Output the [x, y] coordinate of the center of the cell containing the given text.  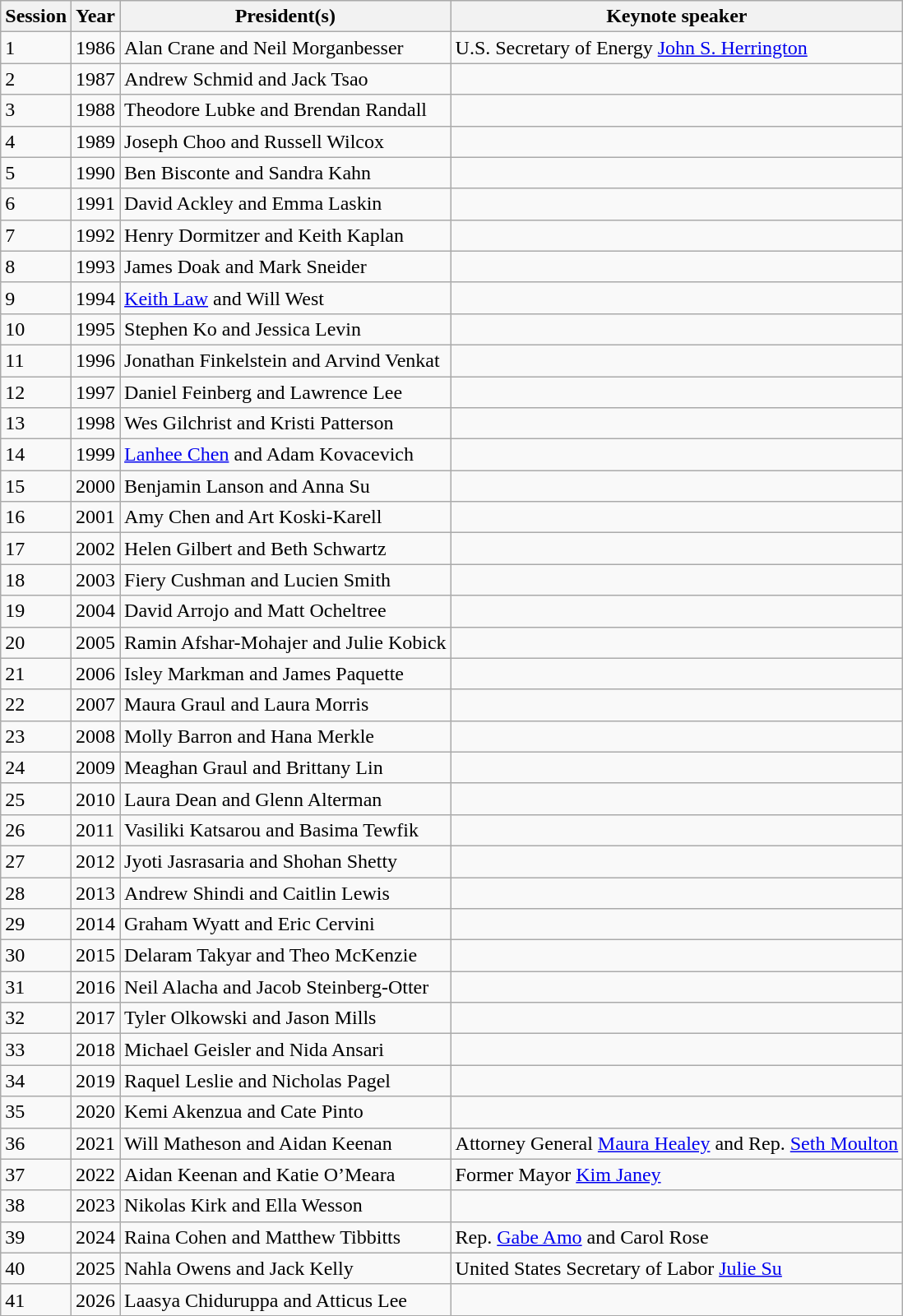
Delaram Takyar and Theo McKenzie [285, 956]
2011 [95, 830]
2001 [95, 517]
12 [36, 392]
Amy Chen and Art Koski-Karell [285, 517]
20 [36, 642]
14 [36, 455]
Vasiliki Katsarou and Basima Tewfik [285, 830]
36 [36, 1143]
2014 [95, 924]
1990 [95, 173]
1999 [95, 455]
2008 [95, 736]
2017 [95, 1018]
24 [36, 767]
19 [36, 611]
Raina Cohen and Matthew Tibbitts [285, 1237]
3 [36, 110]
1997 [95, 392]
Alan Crane and Neil Morganbesser [285, 48]
2006 [95, 674]
2003 [95, 580]
5 [36, 173]
35 [36, 1112]
2000 [95, 486]
2002 [95, 549]
18 [36, 580]
34 [36, 1081]
41 [36, 1300]
2024 [95, 1237]
7 [36, 235]
23 [36, 736]
2019 [95, 1081]
8 [36, 266]
1 [36, 48]
President(s) [285, 16]
17 [36, 549]
Helen Gilbert and Beth Schwartz [285, 549]
2004 [95, 611]
2 [36, 79]
Kemi Akenzua and Cate Pinto [285, 1112]
1992 [95, 235]
1994 [95, 298]
Tyler Olkowski and Jason Mills [285, 1018]
Nahla Owens and Jack Kelly [285, 1268]
15 [36, 486]
2009 [95, 767]
Henry Dormitzer and Keith Kaplan [285, 235]
2016 [95, 987]
Aidan Keenan and Katie O’Meara [285, 1175]
29 [36, 924]
2013 [95, 892]
Maura Graul and Laura Morris [285, 705]
United States Secretary of Labor Julie Su [677, 1268]
1991 [95, 204]
Stephen Ko and Jessica Levin [285, 329]
Nikolas Kirk and Ella Wesson [285, 1206]
39 [36, 1237]
James Doak and Mark Sneider [285, 266]
1989 [95, 141]
David Arrojo and Matt Ocheltree [285, 611]
2025 [95, 1268]
33 [36, 1050]
Graham Wyatt and Eric Cervini [285, 924]
2005 [95, 642]
Michael Geisler and Nida Ansari [285, 1050]
Laasya Chiduruppa and Atticus Lee [285, 1300]
Lanhee Chen and Adam Kovacevich [285, 455]
1996 [95, 360]
Jyoti Jasrasaria and Shohan Shetty [285, 861]
2007 [95, 705]
Rep. Gabe Amo and Carol Rose [677, 1237]
38 [36, 1206]
Raquel Leslie and Nicholas Pagel [285, 1081]
Andrew Schmid and Jack Tsao [285, 79]
10 [36, 329]
Theodore Lubke and Brendan Randall [285, 110]
2010 [95, 799]
21 [36, 674]
11 [36, 360]
2012 [95, 861]
31 [36, 987]
32 [36, 1018]
1987 [95, 79]
2022 [95, 1175]
Daniel Feinberg and Lawrence Lee [285, 392]
13 [36, 424]
16 [36, 517]
2021 [95, 1143]
9 [36, 298]
Benjamin Lanson and Anna Su [285, 486]
Laura Dean and Glenn Alterman [285, 799]
Wes Gilchrist and Kristi Patterson [285, 424]
30 [36, 956]
25 [36, 799]
Jonathan Finkelstein and Arvind Venkat [285, 360]
26 [36, 830]
Molly Barron and Hana Merkle [285, 736]
Joseph Choo and Russell Wilcox [285, 141]
2026 [95, 1300]
Isley Markman and James Paquette [285, 674]
1998 [95, 424]
Attorney General Maura Healey and Rep. Seth Moulton [677, 1143]
Andrew Shindi and Caitlin Lewis [285, 892]
Ramin Afshar-Mohajer and Julie Kobick [285, 642]
Former Mayor Kim Janey [677, 1175]
U.S. Secretary of Energy John S. Herrington [677, 48]
Ben Bisconte and Sandra Kahn [285, 173]
Keynote speaker [677, 16]
28 [36, 892]
2023 [95, 1206]
David Ackley and Emma Laskin [285, 204]
4 [36, 141]
1986 [95, 48]
Year [95, 16]
2015 [95, 956]
Will Matheson and Aidan Keenan [285, 1143]
2018 [95, 1050]
Session [36, 16]
Meaghan Graul and Brittany Lin [285, 767]
Keith Law and Will West [285, 298]
6 [36, 204]
27 [36, 861]
Neil Alacha and Jacob Steinberg-Otter [285, 987]
1988 [95, 110]
40 [36, 1268]
1995 [95, 329]
37 [36, 1175]
2020 [95, 1112]
1993 [95, 266]
Fiery Cushman and Lucien Smith [285, 580]
22 [36, 705]
